Identify which cell holds the provided text, then report its (X, Y) central coordinate. 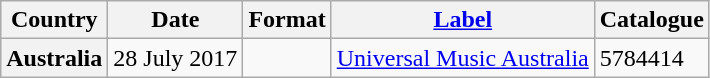
Catalogue (652, 20)
Australia (54, 58)
Date (176, 20)
Label (462, 20)
Universal Music Australia (462, 58)
Country (54, 20)
Format (287, 20)
28 July 2017 (176, 58)
5784414 (652, 58)
